Locate the cell with the specified text and output its [x, y] center coordinate. 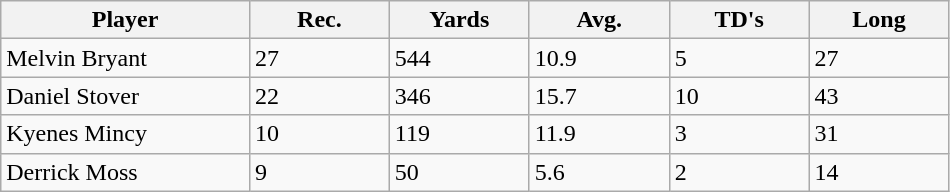
10.9 [599, 58]
Long [879, 20]
Derrick Moss [126, 172]
Daniel Stover [126, 96]
11.9 [599, 134]
15.7 [599, 96]
9 [319, 172]
Rec. [319, 20]
5.6 [599, 172]
Kyenes Mincy [126, 134]
544 [459, 58]
43 [879, 96]
3 [739, 134]
5 [739, 58]
346 [459, 96]
Player [126, 20]
Yards [459, 20]
2 [739, 172]
50 [459, 172]
Avg. [599, 20]
TD's [739, 20]
119 [459, 134]
Melvin Bryant [126, 58]
14 [879, 172]
22 [319, 96]
31 [879, 134]
